From the cell containing the given text, extract its center point as [x, y] coordinate. 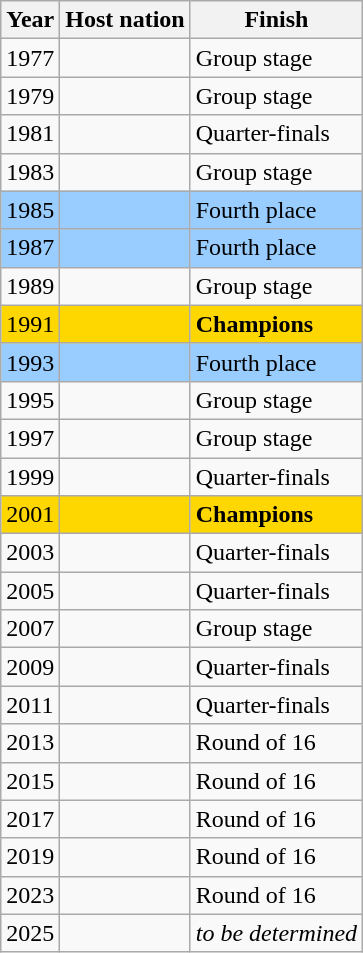
1987 [30, 248]
1999 [30, 477]
1993 [30, 362]
1979 [30, 96]
1991 [30, 324]
to be determined [276, 933]
2023 [30, 895]
2019 [30, 857]
2001 [30, 515]
2009 [30, 667]
Finish [276, 20]
1997 [30, 438]
2005 [30, 591]
1977 [30, 58]
2015 [30, 781]
1995 [30, 400]
2011 [30, 705]
Host nation [125, 20]
2017 [30, 819]
2025 [30, 933]
Year [30, 20]
1989 [30, 286]
2007 [30, 629]
2003 [30, 553]
1983 [30, 172]
2013 [30, 743]
1985 [30, 210]
1981 [30, 134]
